Detect which cell encompasses the target text, then output its (x, y) center coordinate. 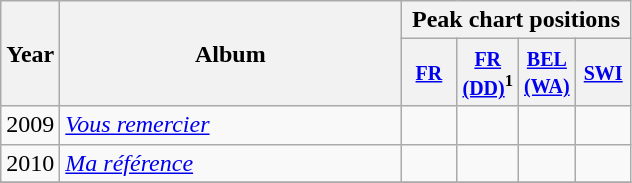
Year (30, 54)
FR (429, 72)
Peak chart positions (516, 20)
FR (DD)1 (488, 72)
2010 (30, 163)
Album (230, 54)
SWI (603, 72)
Ma référence (230, 163)
BEL (WA) (548, 72)
2009 (30, 125)
Vous remercier (230, 125)
